Determine the [x, y] coordinate at the center of the cell enclosing the given text.  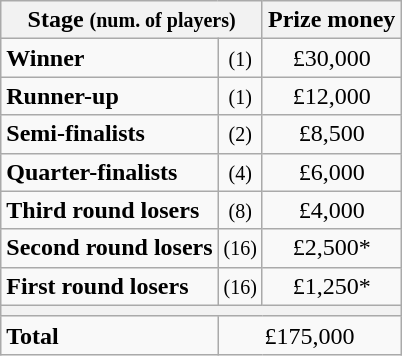
(8) [240, 210]
£2,500* [331, 248]
£12,000 [331, 96]
(4) [240, 172]
Winner [110, 58]
£30,000 [331, 58]
£175,000 [310, 335]
(2) [240, 134]
Total [110, 335]
£4,000 [331, 210]
Third round losers [110, 210]
Semi-finalists [110, 134]
£8,500 [331, 134]
Prize money [331, 20]
£1,250* [331, 286]
Quarter-finalists [110, 172]
First round losers [110, 286]
£6,000 [331, 172]
Stage (num. of players) [132, 20]
Second round losers [110, 248]
Runner-up [110, 96]
